Find where the given text appears and provide that cell's center as (x, y) coordinate. 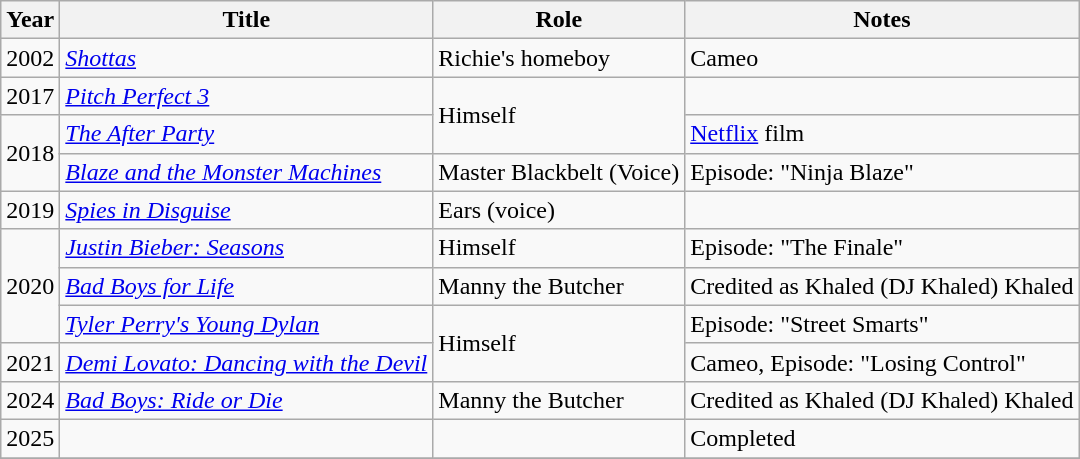
Bad Boys: Ride or Die (246, 400)
Completed (882, 438)
2025 (30, 438)
Shottas (246, 58)
Role (559, 20)
Netflix film (882, 134)
2019 (30, 210)
Tyler Perry's Young Dylan (246, 324)
Justin Bieber: Seasons (246, 248)
Cameo, Episode: "Losing Control" (882, 362)
Episode: "The Finale" (882, 248)
Year (30, 20)
Title (246, 20)
2017 (30, 96)
Master Blackbelt (Voice) (559, 172)
Cameo (882, 58)
Richie's homeboy (559, 58)
Blaze and the Monster Machines (246, 172)
Bad Boys for Life (246, 286)
2021 (30, 362)
Demi Lovato: Dancing with the Devil (246, 362)
2002 (30, 58)
2024 (30, 400)
2018 (30, 153)
Notes (882, 20)
Ears (voice) (559, 210)
2020 (30, 286)
Pitch Perfect 3 (246, 96)
The After Party (246, 134)
Episode: "Street Smarts" (882, 324)
Episode: "Ninja Blaze" (882, 172)
Spies in Disguise (246, 210)
